Extract the (X, Y) coordinate from the center of the cell holding the provided text.  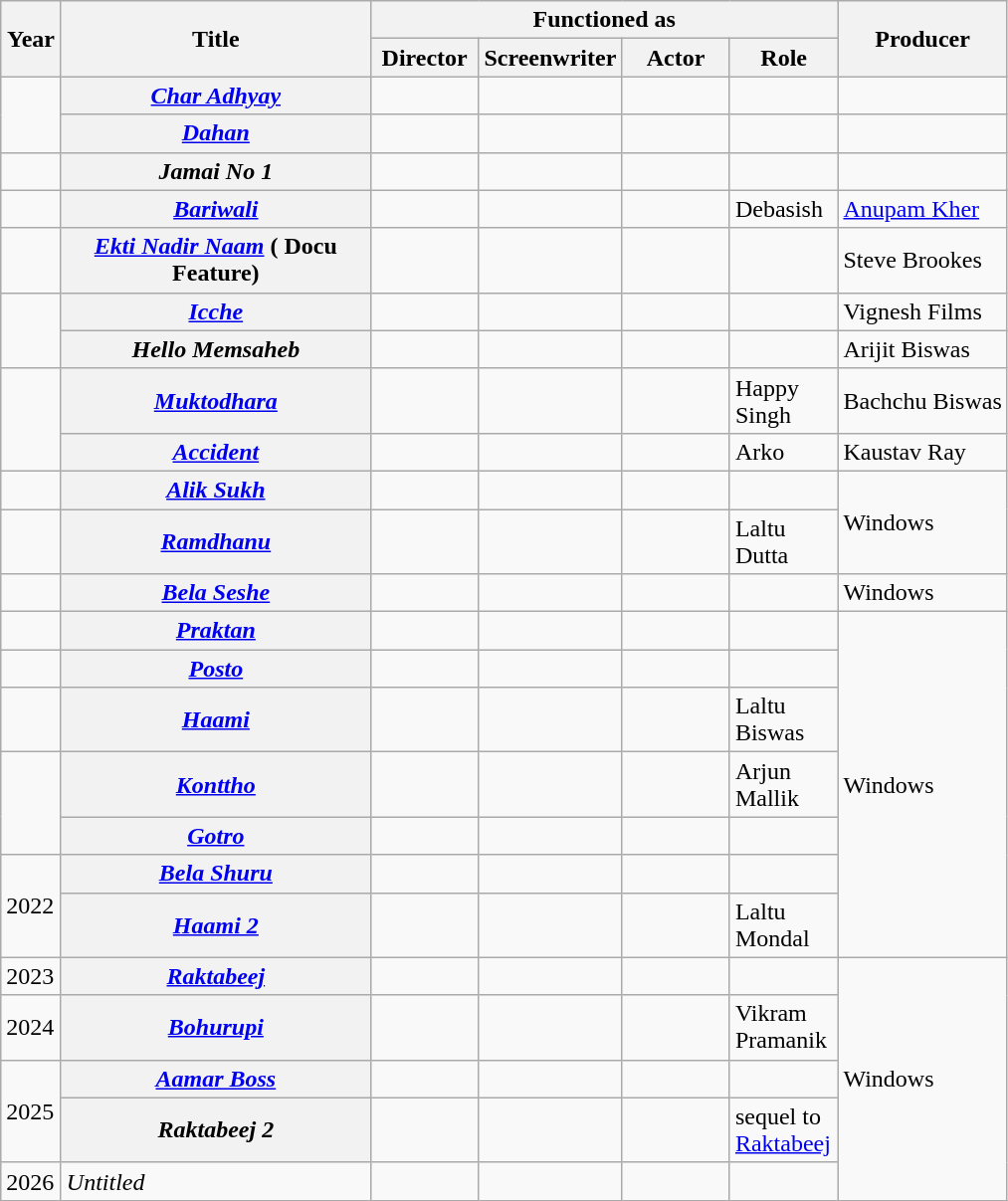
2026 (32, 1181)
Ramdhanu (215, 541)
Posto (215, 669)
Accident (215, 452)
Konttho (215, 784)
Year (32, 39)
Steve Brookes (922, 261)
Bachchu Biswas (922, 400)
2022 (32, 905)
Anupam Kher (922, 209)
Bariwali (215, 209)
Bela Shuru (215, 874)
Haami 2 (215, 925)
Laltu Mondal (784, 925)
Actor (677, 58)
Debasish (784, 209)
Title (215, 39)
2025 (32, 1110)
Ekti Nadir Naam ( Docu Feature) (215, 261)
Untitled (215, 1181)
Screenwriter (550, 58)
Role (784, 58)
Alik Sukh (215, 490)
Vikram Pramanik (784, 1027)
Aamar Boss (215, 1079)
Muktodhara (215, 400)
2023 (32, 976)
sequel to Raktabeej (784, 1130)
Laltu Biswas (784, 720)
Arjun Mallik (784, 784)
2024 (32, 1027)
Gotro (215, 836)
Jamai No 1 (215, 171)
Raktabeej 2 (215, 1130)
Arko (784, 452)
Vignesh Films (922, 311)
Hello Memsaheb (215, 349)
Producer (922, 39)
Happy Singh (784, 400)
Bela Seshe (215, 593)
Raktabeej (215, 976)
Praktan (215, 631)
Functioned as (604, 20)
Laltu Dutta (784, 541)
Bohurupi (215, 1027)
Arijit Biswas (922, 349)
Kaustav Ray (922, 452)
Haami (215, 720)
Dahan (215, 133)
Icche (215, 311)
Char Adhyay (215, 96)
Director (424, 58)
